For the text-containing cell, return its midpoint in [x, y] coordinate format. 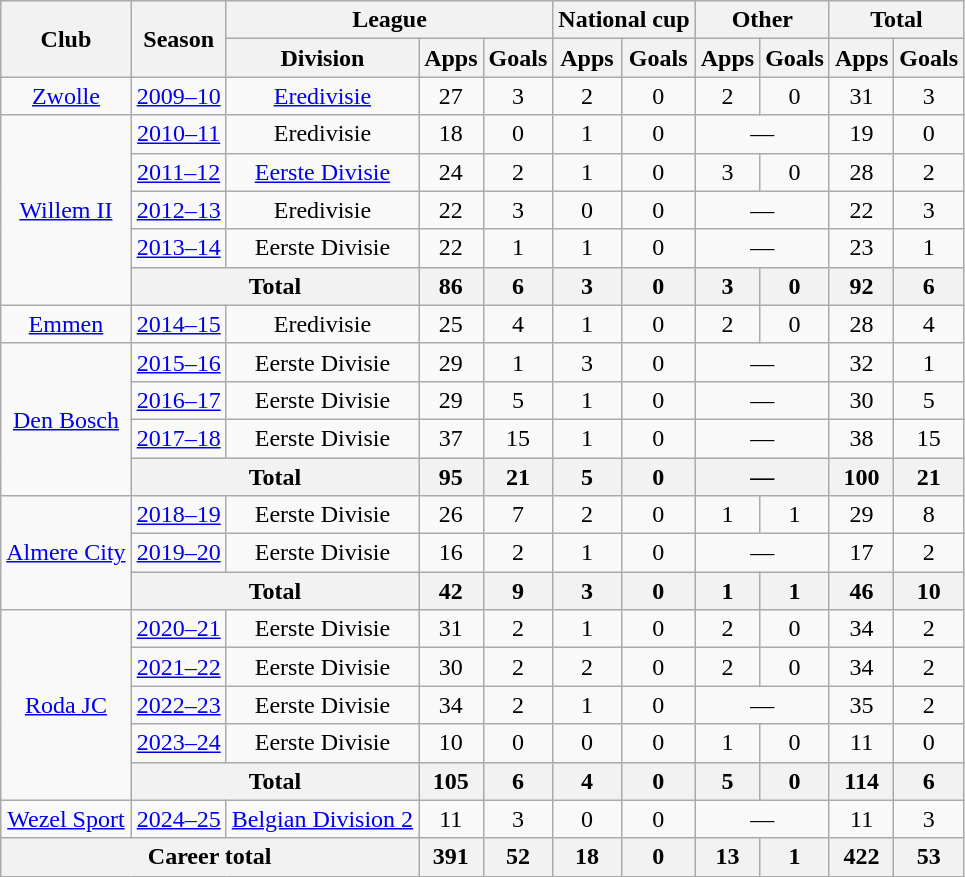
19 [861, 134]
Willem II [66, 210]
27 [451, 96]
26 [451, 515]
Roda JC [66, 705]
100 [861, 477]
7 [518, 515]
2017–18 [178, 438]
Emmen [66, 324]
Almere City [66, 553]
95 [451, 477]
16 [451, 553]
92 [861, 286]
Other [762, 20]
2021–22 [178, 667]
Career total [210, 857]
2010–11 [178, 134]
2014–15 [178, 324]
Club [66, 39]
Den Bosch [66, 419]
13 [727, 857]
2011–12 [178, 172]
9 [518, 591]
42 [451, 591]
2023–24 [178, 743]
2020–21 [178, 629]
32 [861, 362]
2019–20 [178, 553]
391 [451, 857]
8 [929, 515]
38 [861, 438]
2016–17 [178, 400]
25 [451, 324]
24 [451, 172]
League [390, 20]
Zwolle [66, 96]
105 [451, 781]
Belgian Division 2 [322, 819]
2015–16 [178, 362]
Wezel Sport [66, 819]
Season [178, 39]
52 [518, 857]
2013–14 [178, 248]
37 [451, 438]
National cup [624, 20]
114 [861, 781]
17 [861, 553]
422 [861, 857]
Division [322, 58]
23 [861, 248]
46 [861, 591]
2022–23 [178, 705]
2009–10 [178, 96]
86 [451, 286]
2012–13 [178, 210]
53 [929, 857]
35 [861, 705]
2024–25 [178, 819]
2018–19 [178, 515]
